Find where the given text appears and provide that cell's center as [X, Y] coordinate. 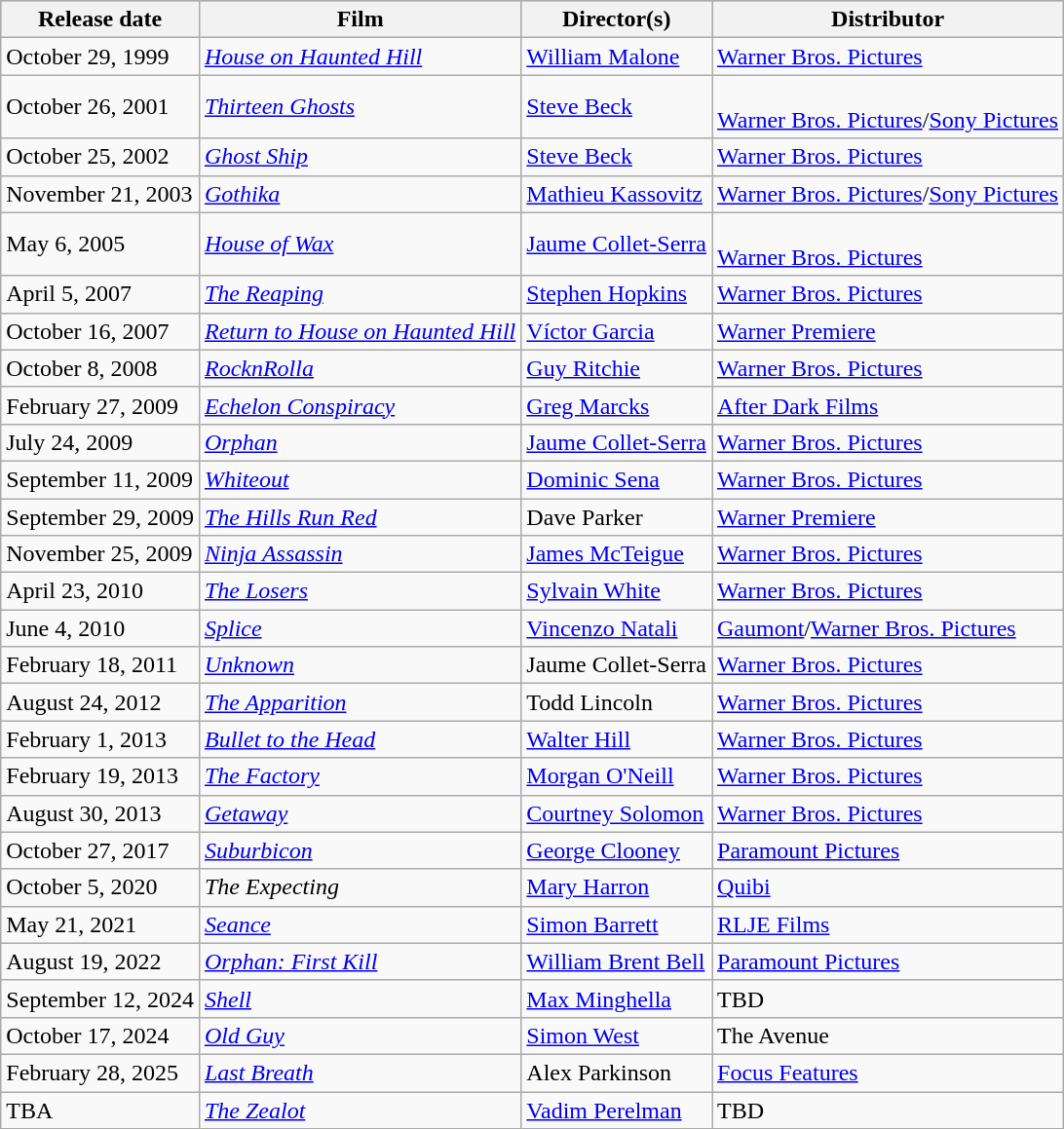
Dave Parker [617, 517]
May 6, 2005 [100, 244]
The Hills Run Red [360, 517]
Suburbicon [360, 850]
Getaway [360, 813]
June 4, 2010 [100, 628]
Courtney Solomon [617, 813]
The Expecting [360, 887]
September 12, 2024 [100, 998]
Last Breath [360, 1073]
Focus Features [887, 1073]
Orphan [360, 442]
November 25, 2009 [100, 554]
Splice [360, 628]
The Factory [360, 776]
Director(s) [617, 19]
October 29, 1999 [100, 56]
Mathieu Kassovitz [617, 194]
Simon West [617, 1035]
Alex Parkinson [617, 1073]
Ghost Ship [360, 157]
The Zealot [360, 1110]
Stephen Hopkins [617, 294]
Gothika [360, 194]
Guy Ritchie [617, 368]
Quibi [887, 887]
September 29, 2009 [100, 517]
Gaumont/Warner Bros. Pictures [887, 628]
After Dark Films [887, 405]
August 30, 2013 [100, 813]
Shell [360, 998]
August 19, 2022 [100, 961]
Thirteen Ghosts [360, 107]
February 1, 2013 [100, 739]
House on Haunted Hill [360, 56]
February 18, 2011 [100, 665]
William Malone [617, 56]
Old Guy [360, 1035]
Film [360, 19]
The Apparition [360, 702]
Seance [360, 924]
Ninja Assassin [360, 554]
TBA [100, 1110]
Distributor [887, 19]
July 24, 2009 [100, 442]
October 16, 2007 [100, 331]
The Avenue [887, 1035]
October 17, 2024 [100, 1035]
Walter Hill [617, 739]
May 21, 2021 [100, 924]
Echelon Conspiracy [360, 405]
Mary Harron [617, 887]
February 28, 2025 [100, 1073]
November 21, 2003 [100, 194]
Release date [100, 19]
Bullet to the Head [360, 739]
October 25, 2002 [100, 157]
February 19, 2013 [100, 776]
RocknRolla [360, 368]
April 5, 2007 [100, 294]
October 5, 2020 [100, 887]
Dominic Sena [617, 479]
Greg Marcks [617, 405]
Orphan: First Kill [360, 961]
February 27, 2009 [100, 405]
William Brent Bell [617, 961]
James McTeigue [617, 554]
Unknown [360, 665]
Vincenzo Natali [617, 628]
Víctor Garcia [617, 331]
George Clooney [617, 850]
Todd Lincoln [617, 702]
September 11, 2009 [100, 479]
October 8, 2008 [100, 368]
Return to House on Haunted Hill [360, 331]
Morgan O'Neill [617, 776]
April 23, 2010 [100, 591]
Simon Barrett [617, 924]
October 27, 2017 [100, 850]
House of Wax [360, 244]
Max Minghella [617, 998]
Vadim Perelman [617, 1110]
October 26, 2001 [100, 107]
RLJE Films [887, 924]
Whiteout [360, 479]
August 24, 2012 [100, 702]
The Reaping [360, 294]
Sylvain White [617, 591]
The Losers [360, 591]
